Scan for the cell matching the given text and deliver its [X, Y] coordinate at center. 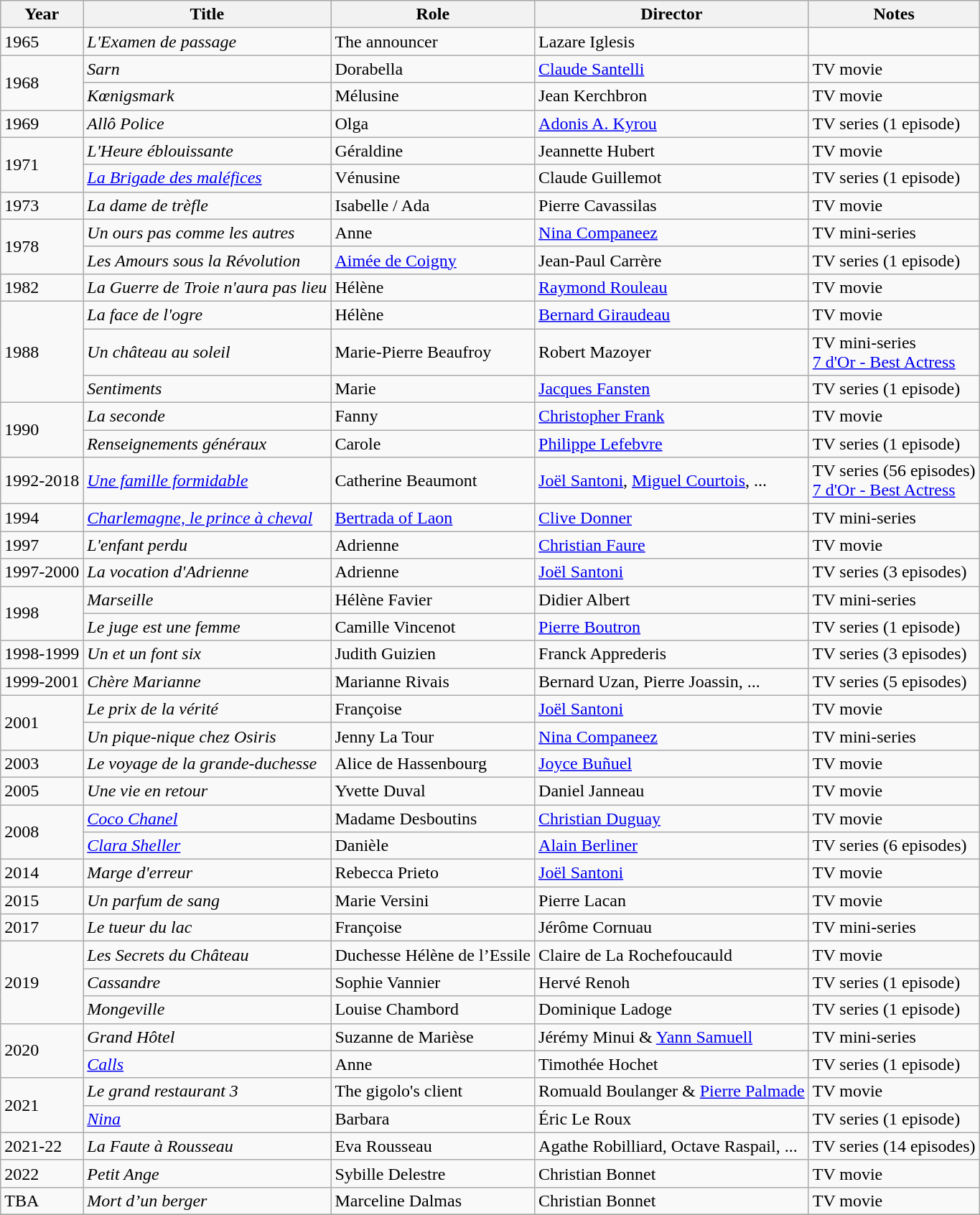
Timothée Hochet [672, 1064]
1998-1999 [42, 654]
Joël Santoni, Miguel Courtois, ... [672, 481]
Petit Ange [207, 1173]
2014 [42, 873]
Alain Berliner [672, 846]
Notes [894, 14]
Claude Santelli [672, 69]
Coco Chanel [207, 818]
Le juge est une femme [207, 627]
Didier Albert [672, 600]
1965 [42, 42]
L'Heure éblouissante [207, 151]
Les Secrets du Château [207, 955]
Suzanne de Marièse [433, 1037]
Jérôme Cornuau [672, 928]
Éric Le Roux [672, 1119]
L'enfant perdu [207, 545]
TV series (6 episodes) [894, 846]
La vocation d'Adrienne [207, 572]
1999-2001 [42, 681]
Olga [433, 124]
Bertrada of Laon [433, 518]
Philippe Lefebvre [672, 444]
Marie [433, 389]
Bernard Uzan, Pierre Joassin, ... [672, 681]
Marianne Rivais [433, 681]
Barbara [433, 1119]
Mongeville [207, 1010]
1968 [42, 83]
Le voyage de la grande-duchesse [207, 763]
Marge d'erreur [207, 873]
Jean-Paul Carrère [672, 260]
1997 [42, 545]
2008 [42, 832]
Sybille Delestre [433, 1173]
Le prix de la vérité [207, 709]
Marceline Dalmas [433, 1201]
Pierre Lacan [672, 900]
Renseignements généraux [207, 444]
1994 [42, 518]
L'Examen de passage [207, 42]
Jenny La Tour [433, 736]
La dame de trèfle [207, 205]
2020 [42, 1051]
Mort d’un berger [207, 1201]
Charlemagne, le prince à cheval [207, 518]
Un et un font six [207, 654]
Carole [433, 444]
Marie Versini [433, 900]
Les Amours sous la Révolution [207, 260]
2021 [42, 1105]
Fanny [433, 416]
TV series (56 episodes)7 d'Or - Best Actress [894, 481]
2003 [42, 763]
Marseille [207, 600]
La Brigade des maléfices [207, 178]
Yvette Duval [433, 791]
Romuald Boulanger & Pierre Palmade [672, 1091]
Une famille formidable [207, 481]
Isabelle / Ada [433, 205]
Danièle [433, 846]
Kœnigsmark [207, 96]
Chère Marianne [207, 681]
1969 [42, 124]
Aimée de Coigny [433, 260]
Louise Chambord [433, 1010]
Sentiments [207, 389]
Géraldine [433, 151]
Un château au soleil [207, 352]
Year [42, 14]
Nina [207, 1119]
2021-22 [42, 1146]
Camille Vincenot [433, 627]
Joyce Buñuel [672, 763]
Un parfum de sang [207, 900]
1992-2018 [42, 481]
Dominique Ladoge [672, 1010]
2017 [42, 928]
Eva Rousseau [433, 1146]
Le grand restaurant 3 [207, 1091]
Mélusine [433, 96]
Title [207, 14]
2015 [42, 900]
Marie-Pierre Beaufroy [433, 352]
Daniel Janneau [672, 791]
Director [672, 14]
La Faute à Rousseau [207, 1146]
Alice de Hassenbourg [433, 763]
1973 [42, 205]
Allô Police [207, 124]
Claude Guillemot [672, 178]
Sarn [207, 69]
Calls [207, 1064]
Le tueur du lac [207, 928]
Agathe Robilliard, Octave Raspail, ... [672, 1146]
Clara Sheller [207, 846]
TBA [42, 1201]
Christopher Frank [672, 416]
TV series (14 episodes) [894, 1146]
Franck Apprederis [672, 654]
Jérémy Minui & Yann Samuell [672, 1037]
Un ours pas comme les autres [207, 233]
2019 [42, 982]
Clive Donner [672, 518]
TV series (5 episodes) [894, 681]
Bernard Giraudeau [672, 315]
1971 [42, 164]
Christian Duguay [672, 818]
Role [433, 14]
Vénusine [433, 178]
La face de l'ogre [207, 315]
2001 [42, 722]
1988 [42, 352]
La seconde [207, 416]
Rebecca Prieto [433, 873]
Hélène Favier [433, 600]
Jeannette Hubert [672, 151]
Pierre Cavassilas [672, 205]
Madame Desboutins [433, 818]
1997-2000 [42, 572]
The announcer [433, 42]
Adonis A. Kyrou [672, 124]
1990 [42, 430]
The gigolo's client [433, 1091]
Pierre Boutron [672, 627]
TV mini-series7 d'Or - Best Actress [894, 352]
Lazare Iglesis [672, 42]
Claire de La Rochefoucauld [672, 955]
Raymond Rouleau [672, 287]
Un pique-nique chez Osiris [207, 736]
1982 [42, 287]
Robert Mazoyer [672, 352]
Une vie en retour [207, 791]
1998 [42, 613]
Cassandre [207, 982]
Dorabella [433, 69]
Judith Guizien [433, 654]
La Guerre de Troie n'aura pas lieu [207, 287]
Catherine Beaumont [433, 481]
Jacques Fansten [672, 389]
2005 [42, 791]
Jean Kerchbron [672, 96]
Christian Faure [672, 545]
Hervé Renoh [672, 982]
2022 [42, 1173]
1978 [42, 246]
Duchesse Hélène de l’Essile [433, 955]
Grand Hôtel [207, 1037]
Sophie Vannier [433, 982]
